Return the (X, Y) coordinate for the center point of the cell that contains the specified text.  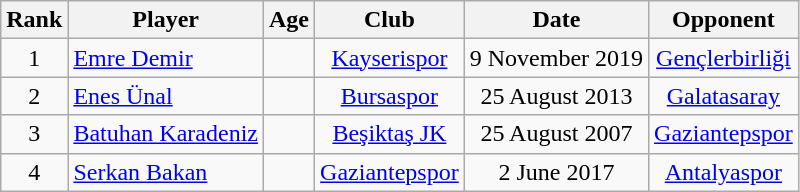
9 November 2019 (556, 58)
25 August 2007 (556, 134)
Rank (34, 20)
25 August 2013 (556, 96)
Batuhan Karadeniz (166, 134)
2 June 2017 (556, 172)
Date (556, 20)
Serkan Bakan (166, 172)
Club (390, 20)
4 (34, 172)
Enes Ünal (166, 96)
Player (166, 20)
1 (34, 58)
Opponent (724, 20)
Kayserispor (390, 58)
Gençlerbirliği (724, 58)
Emre Demir (166, 58)
3 (34, 134)
Age (290, 20)
Bursaspor (390, 96)
2 (34, 96)
Galatasaray (724, 96)
Antalyaspor (724, 172)
Beşiktaş JK (390, 134)
